Scan for the cell matching the given text and deliver its (X, Y) coordinate at center. 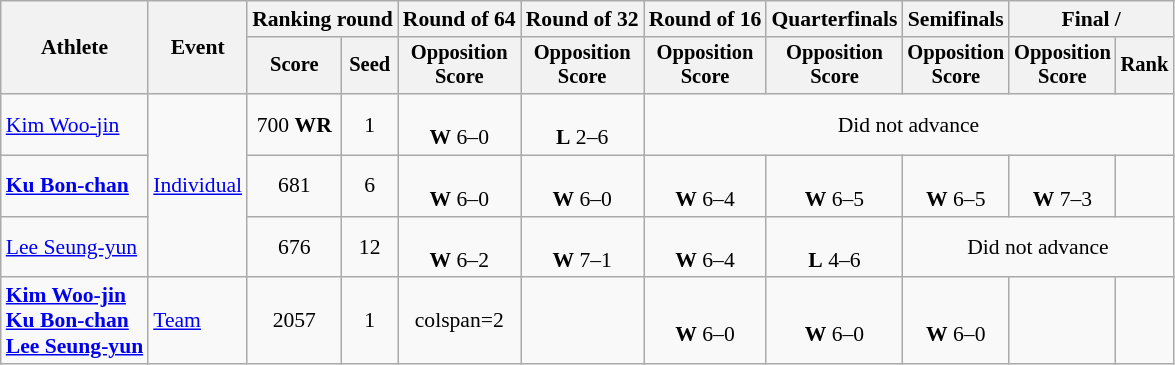
Seed (369, 66)
12 (369, 248)
Athlete (74, 48)
L 2–6 (582, 124)
Rank (1145, 66)
2057 (294, 322)
Team (198, 322)
W 6–2 (460, 248)
Lee Seung-yun (74, 248)
Individual (198, 186)
colspan=2 (460, 322)
Event (198, 48)
681 (294, 186)
L 4–6 (834, 248)
Score (294, 66)
Quarterfinals (834, 19)
676 (294, 248)
6 (369, 186)
Semifinals (956, 19)
Ku Bon-chan (74, 186)
700 WR (294, 124)
Round of 16 (706, 19)
Round of 64 (460, 19)
Ranking round (322, 19)
Final / (1091, 19)
W 7–1 (582, 248)
Round of 32 (582, 19)
Kim Woo-jin (74, 124)
W 7–3 (1062, 186)
Kim Woo-jinKu Bon-chanLee Seung-yun (74, 322)
